Return the (X, Y) coordinate for the center point of the cell that contains the specified text.  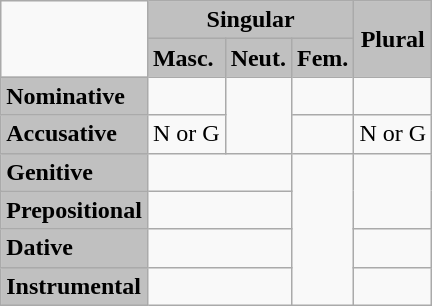
Dative (74, 248)
Genitive (74, 172)
Nominative (74, 96)
Masc. (186, 58)
Singular (250, 20)
Neut. (258, 58)
Instrumental (74, 286)
Fem. (322, 58)
Prepositional (74, 210)
Plural (393, 39)
Accusative (74, 134)
